Locate the cell with the specified text and output its (x, y) center coordinate. 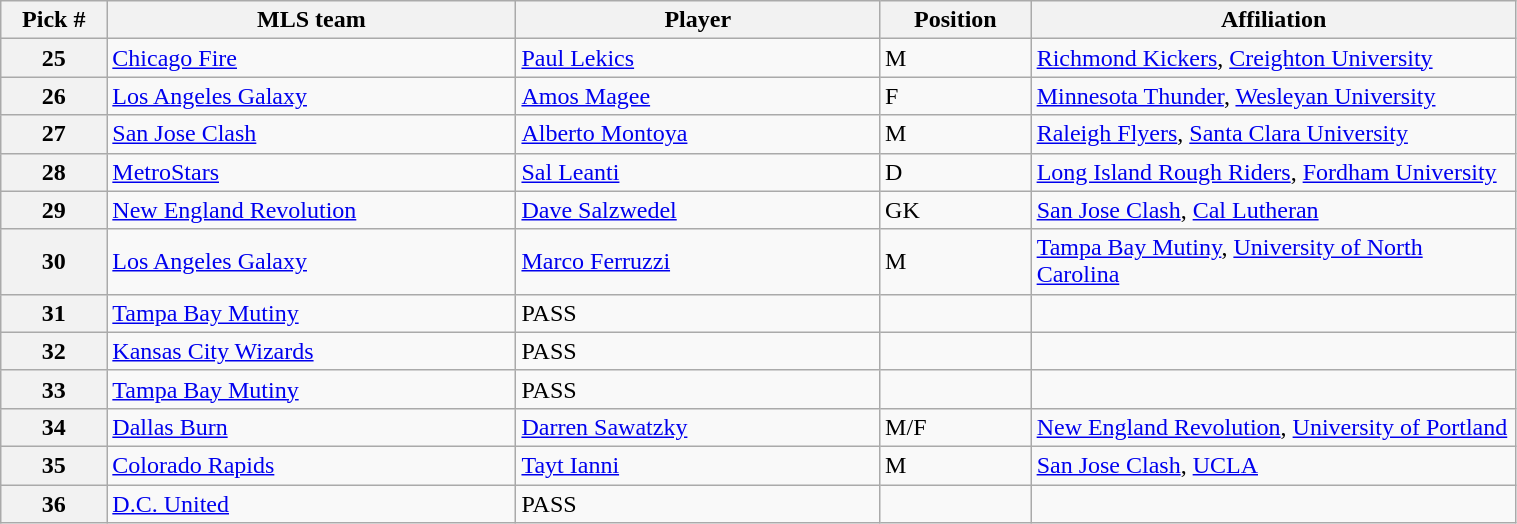
New England Revolution (312, 210)
26 (54, 96)
Richmond Kickers, Creighton University (1274, 58)
San Jose Clash, Cal Lutheran (1274, 210)
Position (956, 20)
31 (54, 313)
Minnesota Thunder, Wesleyan University (1274, 96)
F (956, 96)
Amos Magee (698, 96)
29 (54, 210)
Paul Lekics (698, 58)
32 (54, 351)
27 (54, 134)
MetroStars (312, 172)
M/F (956, 427)
Chicago Fire (312, 58)
Darren Sawatzky (698, 427)
San Jose Clash (312, 134)
34 (54, 427)
Kansas City Wizards (312, 351)
Sal Leanti (698, 172)
MLS team (312, 20)
GK (956, 210)
Player (698, 20)
San Jose Clash, UCLA (1274, 465)
30 (54, 262)
Marco Ferruzzi (698, 262)
33 (54, 389)
New England Revolution, University of Portland (1274, 427)
35 (54, 465)
Tampa Bay Mutiny, University of North Carolina (1274, 262)
Alberto Montoya (698, 134)
Long Island Rough Riders, Fordham University (1274, 172)
Colorado Rapids (312, 465)
Dave Salzwedel (698, 210)
Affiliation (1274, 20)
D.C. United (312, 503)
25 (54, 58)
36 (54, 503)
Raleigh Flyers, Santa Clara University (1274, 134)
Tayt Ianni (698, 465)
28 (54, 172)
Pick # (54, 20)
D (956, 172)
Dallas Burn (312, 427)
